Provide the [X, Y] coordinate of the cell's center where the given text is located.  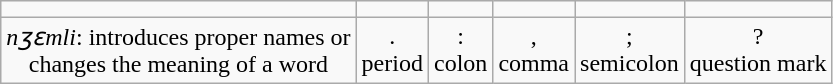
.period [392, 50]
nʒɛmli: introduces proper names orchanges the meaning of a word [178, 50]
,comma [534, 50]
:colon [460, 50]
;semicolon [630, 50]
?question mark [758, 50]
